Search for the cell housing the specified text and yield its [x, y] center coordinate. 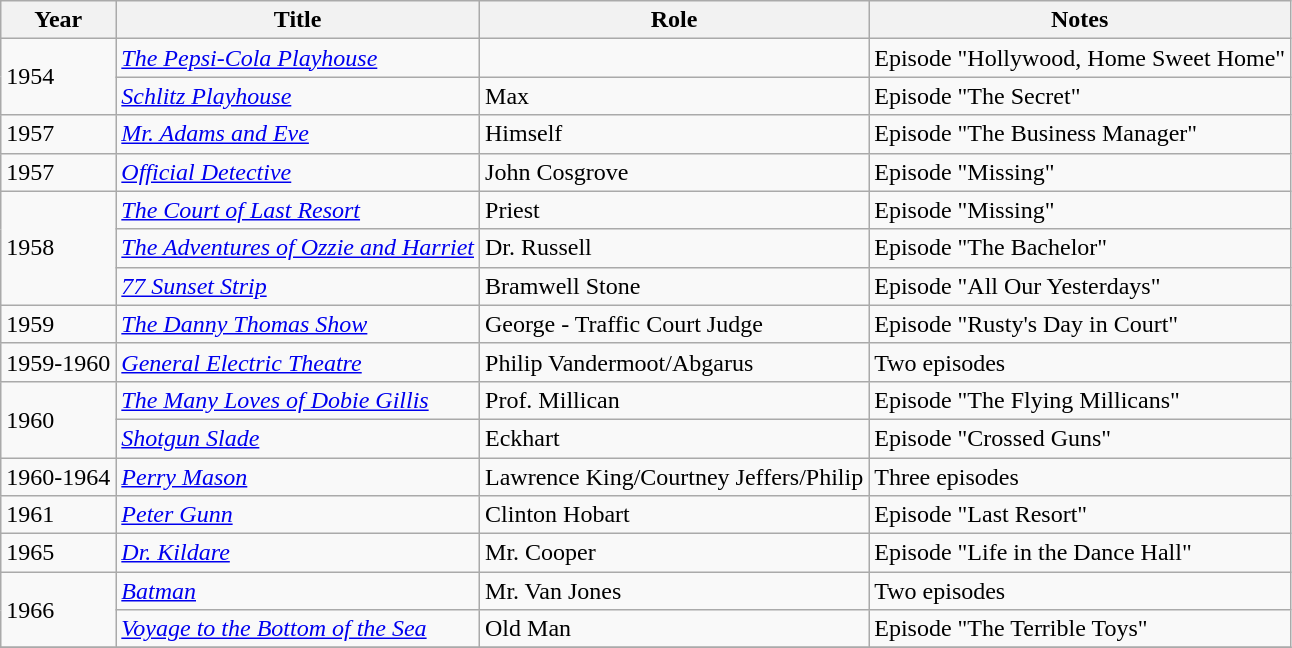
Role [674, 20]
1958 [58, 248]
1960 [58, 419]
The Court of Last Resort [298, 210]
Eckhart [674, 438]
Perry Mason [298, 477]
Episode "Rusty's Day in Court" [1080, 324]
Mr. Van Jones [674, 591]
Episode "Life in the Dance Hall" [1080, 553]
1966 [58, 610]
George - Traffic Court Judge [674, 324]
Episode "The Terrible Toys" [1080, 629]
Episode "The Business Manager" [1080, 134]
Title [298, 20]
Schlitz Playhouse [298, 96]
Bramwell Stone [674, 286]
Three episodes [1080, 477]
1959-1960 [58, 362]
Lawrence King/Courtney Jeffers/Philip [674, 477]
Episode "Last Resort" [1080, 515]
1954 [58, 77]
Peter Gunn [298, 515]
The Danny Thomas Show [298, 324]
1965 [58, 553]
Philip Vandermoot/Abgarus [674, 362]
Episode "The Flying Millicans" [1080, 400]
The Adventures of Ozzie and Harriet [298, 248]
1959 [58, 324]
1961 [58, 515]
Mr. Adams and Eve [298, 134]
Episode "All Our Yesterdays" [1080, 286]
Max [674, 96]
Dr. Russell [674, 248]
Episode "The Bachelor" [1080, 248]
Episode "Crossed Guns" [1080, 438]
Dr. Kildare [298, 553]
Mr. Cooper [674, 553]
77 Sunset Strip [298, 286]
Official Detective [298, 172]
1960-1964 [58, 477]
Year [58, 20]
General Electric Theatre [298, 362]
Notes [1080, 20]
John Cosgrove [674, 172]
Old Man [674, 629]
Prof. Millican [674, 400]
Himself [674, 134]
Episode "The Secret" [1080, 96]
The Many Loves of Dobie Gillis [298, 400]
Batman [298, 591]
Priest [674, 210]
Episode "Hollywood, Home Sweet Home" [1080, 58]
Shotgun Slade [298, 438]
Clinton Hobart [674, 515]
The Pepsi-Cola Playhouse [298, 58]
Voyage to the Bottom of the Sea [298, 629]
